Provide the [X, Y] coordinate of the cell's center where the given text is located.  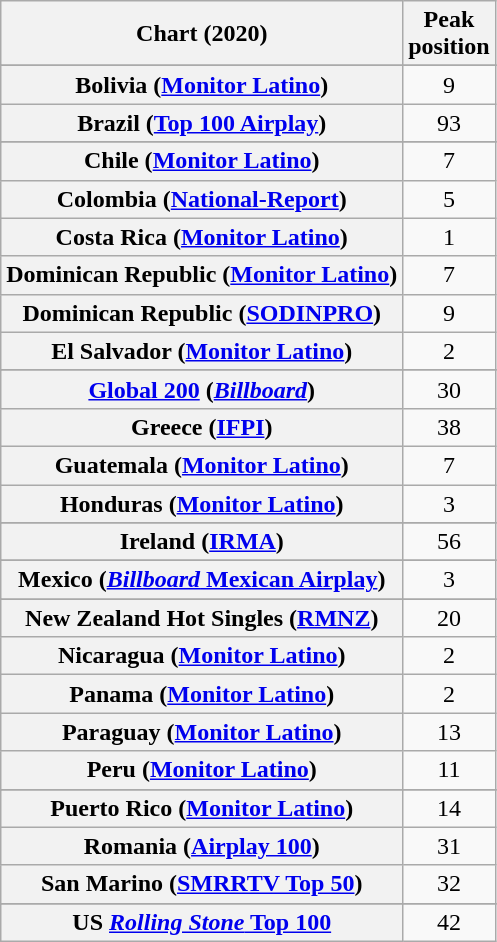
31 [449, 846]
30 [449, 389]
Honduras (Monitor Latino) [202, 503]
Panama (Monitor Latino) [202, 694]
Peakposition [449, 34]
New Zealand Hot Singles (RMNZ) [202, 618]
13 [449, 732]
Dominican Republic (Monitor Latino) [202, 275]
Peru (Monitor Latino) [202, 770]
14 [449, 808]
Bolivia (Monitor Latino) [202, 85]
Chile (Monitor Latino) [202, 161]
Romania (Airplay 100) [202, 846]
Puerto Rico (Monitor Latino) [202, 808]
56 [449, 542]
US Rolling Stone Top 100 [202, 922]
93 [449, 123]
5 [449, 199]
Dominican Republic (SODINPRO) [202, 313]
Paraguay (Monitor Latino) [202, 732]
El Salvador (Monitor Latino) [202, 351]
11 [449, 770]
Brazil (Top 100 Airplay) [202, 123]
42 [449, 922]
Chart (2020) [202, 34]
1 [449, 237]
Ireland (IRMA) [202, 542]
32 [449, 884]
Nicaragua (Monitor Latino) [202, 656]
Costa Rica (Monitor Latino) [202, 237]
Guatemala (Monitor Latino) [202, 465]
Greece (IFPI) [202, 427]
20 [449, 618]
San Marino (SMRRTV Top 50) [202, 884]
38 [449, 427]
Mexico (Billboard Mexican Airplay) [202, 580]
Colombia (National-Report) [202, 199]
Global 200 (Billboard) [202, 389]
